Return (x, y) of the center of cell containing provided text 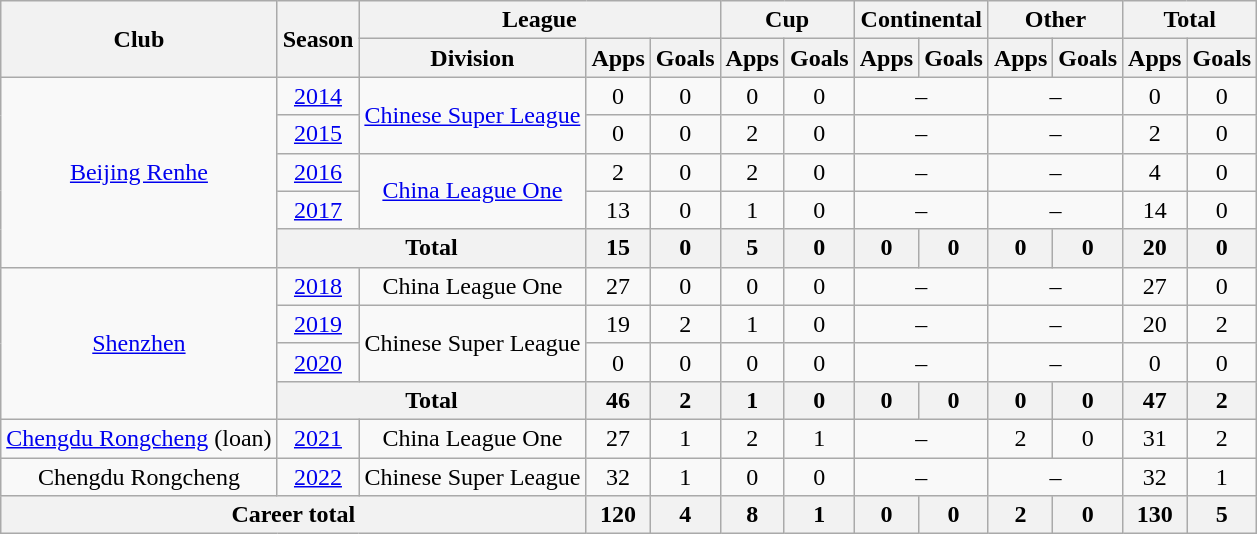
Career total (294, 515)
2020 (318, 362)
2021 (318, 438)
Beijing Renhe (139, 172)
Shenzhen (139, 343)
2018 (318, 286)
2014 (318, 96)
15 (618, 248)
47 (1155, 400)
League (540, 20)
Season (318, 39)
120 (618, 515)
130 (1155, 515)
Chengdu Rongcheng (139, 477)
13 (618, 210)
Cup (787, 20)
46 (618, 400)
14 (1155, 210)
2019 (318, 324)
Other (1055, 20)
Division (472, 58)
8 (752, 515)
Continental (921, 20)
Club (139, 39)
Chengdu Rongcheng (loan) (139, 438)
2015 (318, 134)
2017 (318, 210)
2022 (318, 477)
2016 (318, 172)
19 (618, 324)
31 (1155, 438)
